Locate the cell with the specified text and output its (X, Y) center coordinate. 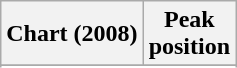
Peakposition (189, 34)
Chart (2008) (72, 34)
